Pinpoint the cell where the given text exists, returning its [x, y] midpoint coordinate. 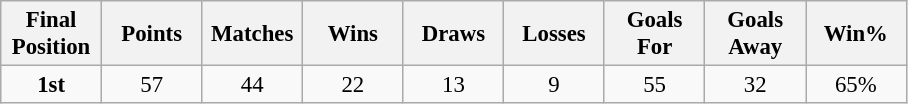
44 [252, 85]
Wins [354, 34]
Goals Away [756, 34]
57 [152, 85]
Final Position [52, 34]
22 [354, 85]
Losses [554, 34]
32 [756, 85]
Matches [252, 34]
9 [554, 85]
13 [454, 85]
1st [52, 85]
55 [654, 85]
Draws [454, 34]
65% [856, 85]
Points [152, 34]
Win% [856, 34]
Goals For [654, 34]
